Pinpoint the cell where the given text exists, returning its [X, Y] midpoint coordinate. 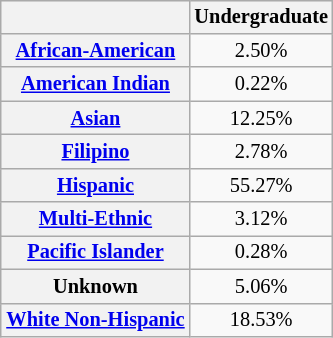
Filipino [95, 152]
2.78% [262, 152]
Pacific Islander [95, 253]
American Indian [95, 84]
Multi-Ethnic [95, 219]
African-American [95, 51]
55.27% [262, 185]
White Non-Hispanic [95, 320]
0.28% [262, 253]
Unknown [95, 286]
Undergraduate [262, 17]
2.50% [262, 51]
12.25% [262, 118]
Asian [95, 118]
0.22% [262, 84]
18.53% [262, 320]
Hispanic [95, 185]
5.06% [262, 286]
3.12% [262, 219]
